Determine the [X, Y] coordinate at the center of the cell enclosing the given text.  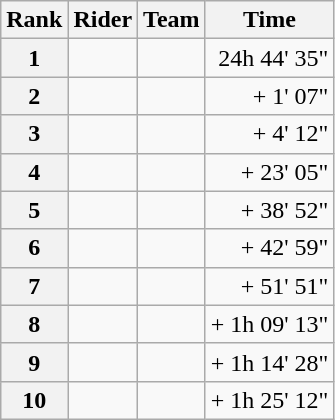
7 [34, 286]
+ 42' 59" [270, 248]
+ 1h 14' 28" [270, 362]
+ 1h 09' 13" [270, 324]
3 [34, 134]
1 [34, 58]
+ 1h 25' 12" [270, 400]
+ 4' 12" [270, 134]
Team [172, 20]
+ 23' 05" [270, 172]
24h 44' 35" [270, 58]
6 [34, 248]
4 [34, 172]
+ 1' 07" [270, 96]
+ 51' 51" [270, 286]
8 [34, 324]
2 [34, 96]
10 [34, 400]
9 [34, 362]
Time [270, 20]
+ 38' 52" [270, 210]
Rider [103, 20]
Rank [34, 20]
5 [34, 210]
